Capture the cell that displays the provided text and extract its [x, y] central coordinate. 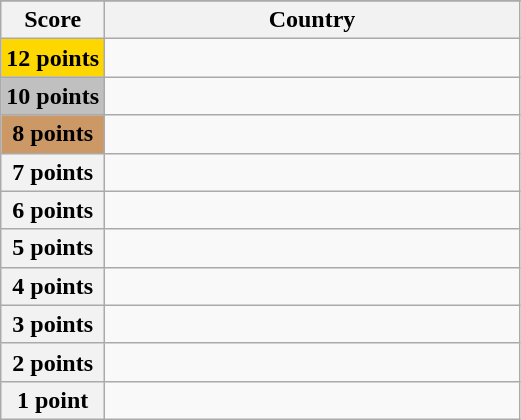
4 points [53, 286]
6 points [53, 210]
Score [53, 20]
3 points [53, 324]
1 point [53, 400]
Country [312, 20]
12 points [53, 58]
7 points [53, 172]
5 points [53, 248]
8 points [53, 134]
2 points [53, 362]
10 points [53, 96]
